Detect which cell encompasses the target text, then output its (X, Y) center coordinate. 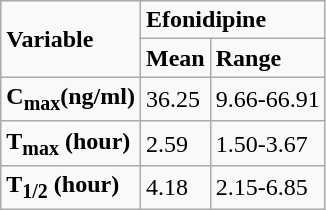
2.15-6.85 (268, 188)
2.59 (175, 143)
Efonidipine (232, 20)
1.50-3.67 (268, 143)
4.18 (175, 188)
Range (268, 58)
36.25 (175, 99)
Tmax (hour) (71, 143)
Cmax(ng/ml) (71, 99)
Mean (175, 58)
T1/2 (hour) (71, 188)
9.66-66.91 (268, 99)
Variable (71, 39)
